For the text-containing cell, return its midpoint in (x, y) coordinate format. 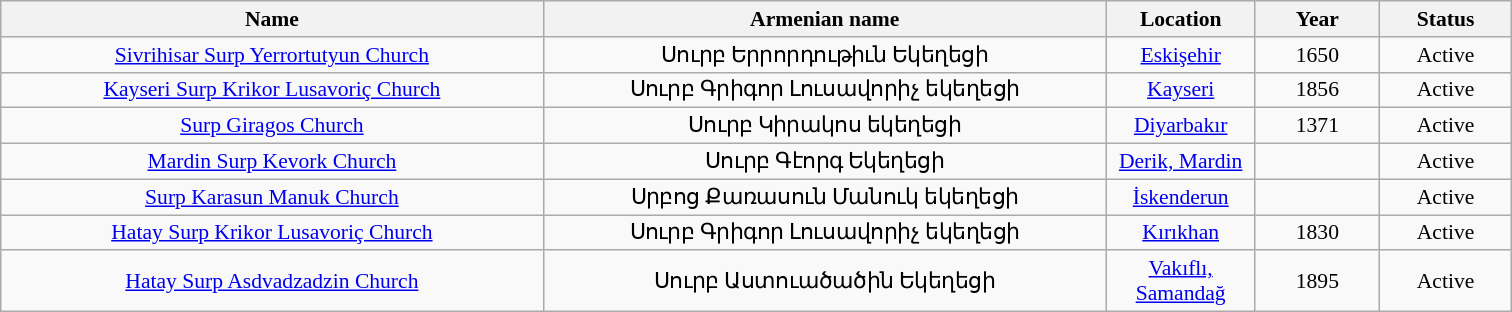
Kayseri Surp Krikor Lusavoriç Church (272, 90)
Սուրբ Երրորդութիւն Եկեղեցի (824, 55)
Derik, Mardin (1180, 162)
Armenian name (824, 19)
1830 (1318, 233)
Kırıkhan (1180, 233)
Surp Karasun Manuk Church (272, 197)
Sivrihisar Surp Yerrortutyun Church (272, 55)
İskenderun (1180, 197)
Սուրբ Աստուածածին Եկեղեցի (824, 282)
Hatay Surp Asdvadzadzin Church (272, 282)
Vakıflı, Samandağ (1180, 282)
Սրբոց Քառասուն Մանուկ եկեղեցի (824, 197)
1650 (1318, 55)
Status (1446, 19)
1856 (1318, 90)
Սուրբ Կիրակոս եկեղեցի (824, 126)
Location (1180, 19)
1371 (1318, 126)
Eskişehir (1180, 55)
Kayseri (1180, 90)
Name (272, 19)
Hatay Surp Krikor Lusavoriç Church (272, 233)
Diyarbakır (1180, 126)
Սուրբ Գէորգ Եկեղեցի (824, 162)
Surp Giragos Church (272, 126)
1895 (1318, 282)
Mardin Surp Kevork Church (272, 162)
Year (1318, 19)
